For the text-containing cell, return its midpoint in (x, y) coordinate format. 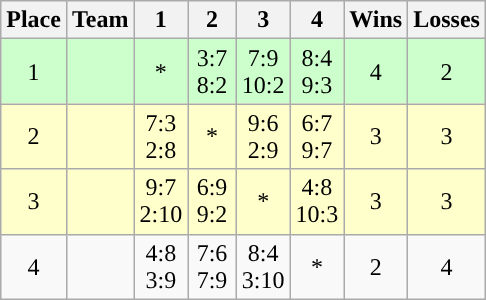
7:910:2 (263, 72)
4:810:3 (317, 202)
3:7 8:2 (212, 72)
7:6 7:9 (212, 266)
4:8 3:9 (161, 266)
Wins (376, 20)
8:4 9:3 (317, 72)
8:43:10 (263, 266)
7:3 2:8 (161, 136)
9:72:10 (161, 202)
6:7 9:7 (317, 136)
9:6 2:9 (263, 136)
Losses (447, 20)
Place (34, 20)
Team (100, 20)
6:9 9:2 (212, 202)
